Find where the given text appears and provide that cell's center as (X, Y) coordinate. 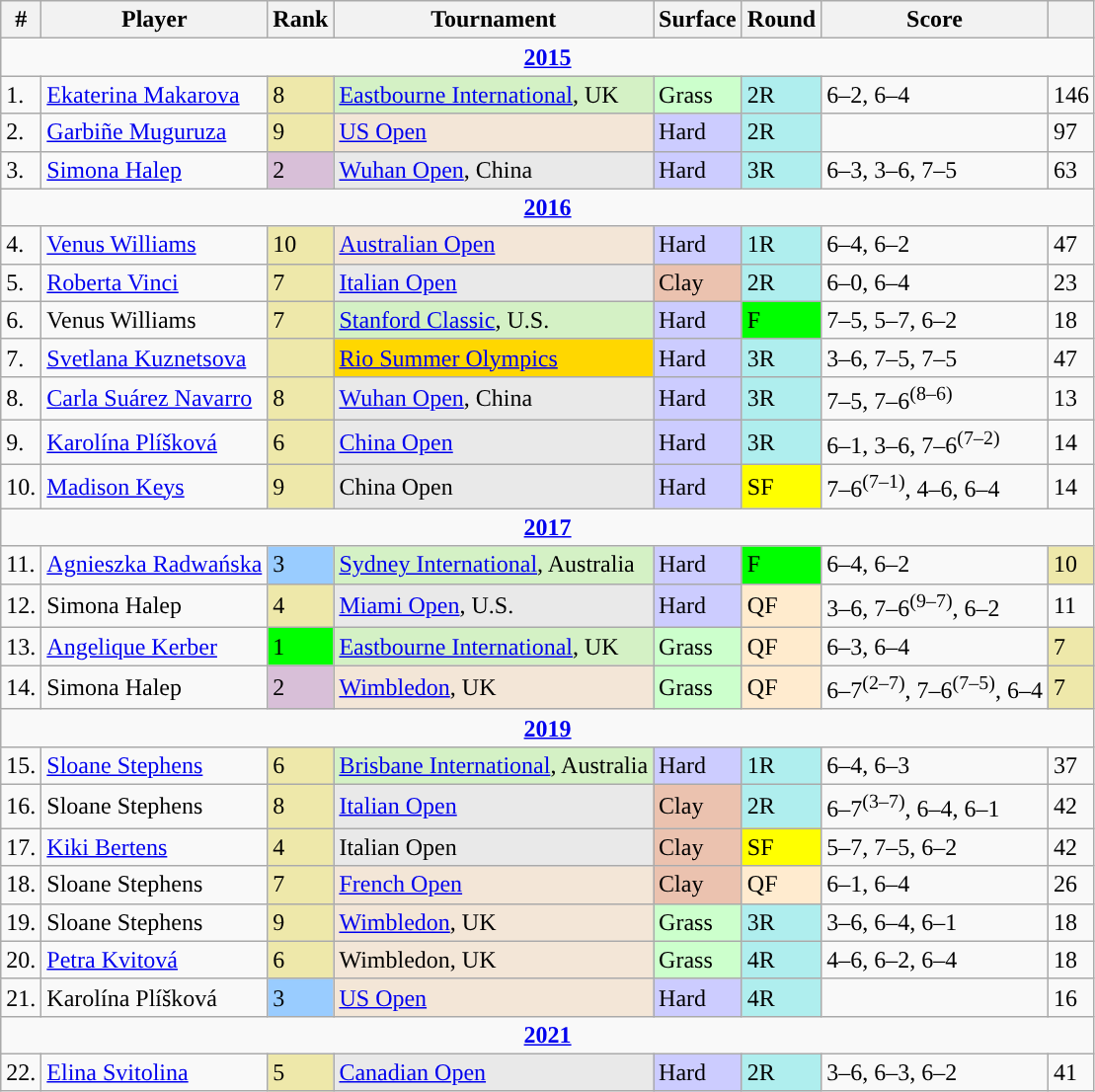
6–1, 6–4 (935, 885)
12. (22, 606)
2016 (548, 207)
3–6, 6–4, 6–1 (935, 922)
21. (22, 997)
97 (1070, 132)
Elina Svitolina (154, 1072)
7–5, 7–6(8–6) (935, 399)
Ekaterina Makarova (154, 95)
3–6, 6–3, 6–2 (935, 1072)
7–6(7–1), 4–6, 6–4 (935, 486)
Svetlana Kuznetsova (154, 357)
8. (22, 399)
Surface (698, 20)
2015 (548, 57)
16 (1070, 997)
17. (22, 847)
9. (22, 442)
Rio Summer Olympics (494, 357)
Agnieszka Radwańska (154, 565)
Australian Open (494, 245)
5–7, 7–5, 6–2 (935, 847)
22. (22, 1072)
6–7(3–7), 6–4, 6–1 (935, 806)
Carla Suárez Navarro (154, 399)
26 (1070, 885)
2021 (548, 1035)
Player (154, 20)
3–6, 7–6(9–7), 6–2 (935, 606)
13. (22, 647)
Brisbane International, Australia (494, 765)
Petra Kvitová (154, 960)
Angelique Kerber (154, 647)
Madison Keys (154, 486)
16. (22, 806)
10. (22, 486)
Score (935, 20)
6–7(2–7), 7–6(7–5), 6–4 (935, 687)
1. (22, 95)
7–5, 5–7, 6–2 (935, 320)
3–6, 7–5, 7–5 (935, 357)
French Open (494, 885)
146 (1070, 95)
Kiki Bertens (154, 847)
6. (22, 320)
Roberta Vinci (154, 282)
15. (22, 765)
Canadian Open (494, 1072)
2017 (548, 527)
63 (1070, 170)
4. (22, 245)
11. (22, 565)
4–6, 6–2, 6–4 (935, 960)
20. (22, 960)
6–2, 6–4 (935, 95)
# (22, 20)
23 (1070, 282)
5 (300, 1072)
19. (22, 922)
6–3, 6–4 (935, 647)
6–3, 3–6, 7–5 (935, 170)
13 (1070, 399)
11 (1070, 606)
5. (22, 282)
6–4, 6–3 (935, 765)
14. (22, 687)
Rank (300, 20)
6–0, 6–4 (935, 282)
Tournament (494, 20)
6–1, 3–6, 7–6(7–2) (935, 442)
7. (22, 357)
Stanford Classic, U.S. (494, 320)
3. (22, 170)
18. (22, 885)
2. (22, 132)
37 (1070, 765)
Garbiñe Muguruza (154, 132)
Miami Open, U.S. (494, 606)
Round (781, 20)
41 (1070, 1072)
2019 (548, 728)
1 (300, 647)
Sydney International, Australia (494, 565)
